Capture the cell that displays the provided text and extract its (X, Y) central coordinate. 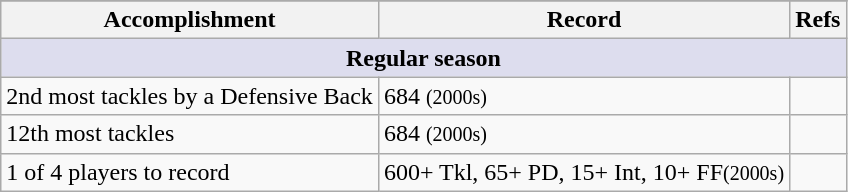
2nd most tackles by a Defensive Back (190, 96)
600+ Tkl, 65+ PD, 15+ Int, 10+ FF(2000s) (584, 172)
1 of 4 players to record (190, 172)
Regular season (424, 58)
12th most tackles (190, 134)
Accomplishment (190, 20)
Record (584, 20)
Refs (818, 20)
